Determine the [X, Y] coordinate at the center of the cell enclosing the given text.  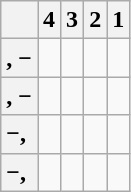
4 [50, 20]
1 [118, 20]
3 [72, 20]
2 [96, 20]
